Pinpoint the cell where the given text exists, returning its [X, Y] midpoint coordinate. 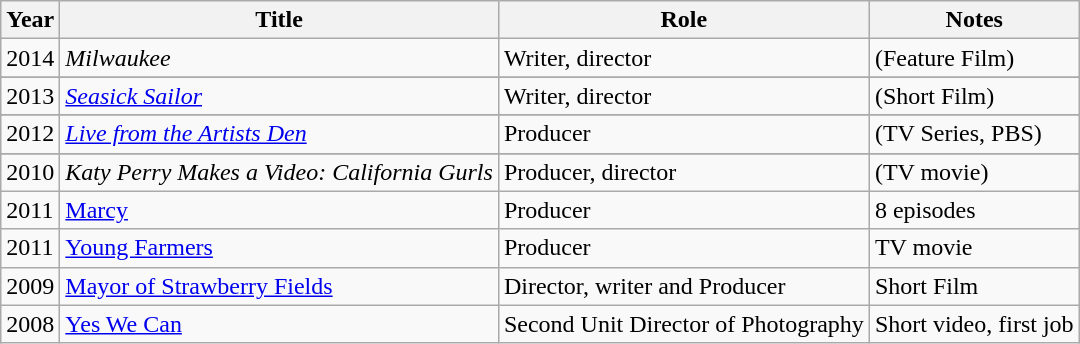
2013 [30, 96]
Short Film [974, 286]
2008 [30, 324]
Title [280, 20]
Notes [974, 20]
(Feature Film) [974, 58]
Katy Perry Makes a Video: California Gurls [280, 172]
(Short Film) [974, 96]
Milwaukee [280, 58]
2009 [30, 286]
Second Unit Director of Photography [684, 324]
8 episodes [974, 210]
Producer, director [684, 172]
2010 [30, 172]
Mayor of Strawberry Fields [280, 286]
2012 [30, 134]
Year [30, 20]
Director, writer and Producer [684, 286]
Yes We Can [280, 324]
(TV movie) [974, 172]
TV movie [974, 248]
Marcy [280, 210]
(TV Series, PBS) [974, 134]
Short video, first job [974, 324]
Live from the Artists Den [280, 134]
Role [684, 20]
Young Farmers [280, 248]
2014 [30, 58]
Seasick Sailor [280, 96]
